Return the [X, Y] coordinate for the center point of the cell that contains the specified text.  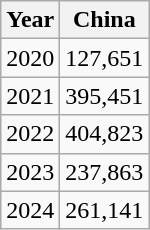
2020 [30, 58]
395,451 [104, 96]
2021 [30, 96]
2023 [30, 172]
Year [30, 20]
China [104, 20]
2022 [30, 134]
261,141 [104, 210]
237,863 [104, 172]
2024 [30, 210]
404,823 [104, 134]
127,651 [104, 58]
